Find where the given text appears and provide that cell's center as [X, Y] coordinate. 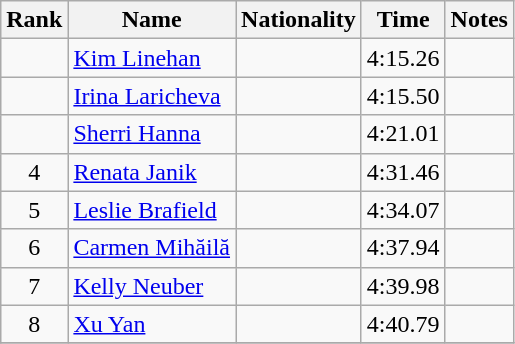
Sherri Hanna [152, 134]
6 [34, 248]
Nationality [299, 20]
4:15.50 [403, 96]
Kim Linehan [152, 58]
Name [152, 20]
Rank [34, 20]
5 [34, 210]
Notes [479, 20]
4:15.26 [403, 58]
4:39.98 [403, 286]
Carmen Mihăilă [152, 248]
4:31.46 [403, 172]
Renata Janik [152, 172]
Leslie Brafield [152, 210]
4:21.01 [403, 134]
Time [403, 20]
Kelly Neuber [152, 286]
4:40.79 [403, 324]
Irina Laricheva [152, 96]
Xu Yan [152, 324]
8 [34, 324]
7 [34, 286]
4:37.94 [403, 248]
4:34.07 [403, 210]
4 [34, 172]
